Capture the cell that displays the provided text and extract its [X, Y] central coordinate. 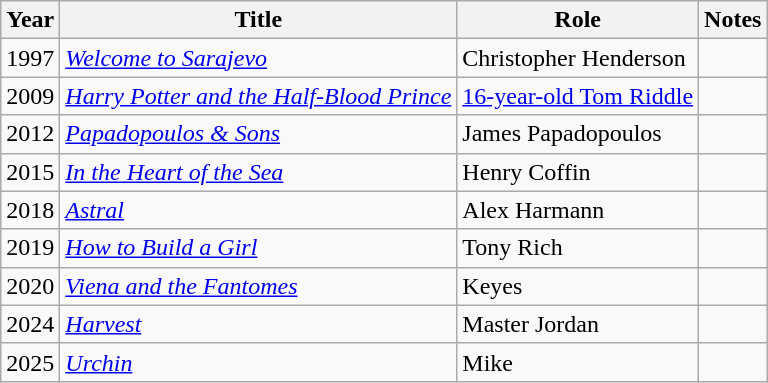
Welcome to Sarajevo [258, 58]
2015 [30, 172]
Astral [258, 210]
2012 [30, 134]
Year [30, 20]
Harvest [258, 324]
Harry Potter and the Half-Blood Prince [258, 96]
16-year-old Tom Riddle [578, 96]
2018 [30, 210]
Alex Harmann [578, 210]
Tony Rich [578, 248]
2009 [30, 96]
2025 [30, 362]
Mike [578, 362]
Title [258, 20]
Henry Coffin [578, 172]
Papadopoulos & Sons [258, 134]
2020 [30, 286]
How to Build a Girl [258, 248]
In the Heart of the Sea [258, 172]
Urchin [258, 362]
Christopher Henderson [578, 58]
1997 [30, 58]
James Papadopoulos [578, 134]
2019 [30, 248]
Viena and the Fantomes [258, 286]
Role [578, 20]
Keyes [578, 286]
Master Jordan [578, 324]
2024 [30, 324]
Notes [733, 20]
